Provide the (x, y) coordinate of the cell's center where the given text is located.  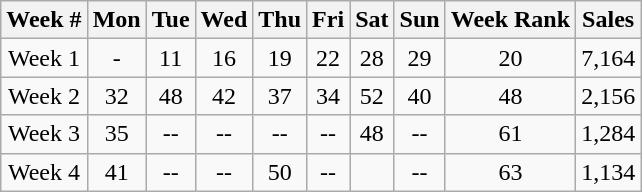
2,156 (608, 96)
Tue (170, 20)
Fri (328, 20)
41 (116, 172)
63 (510, 172)
1,134 (608, 172)
11 (170, 58)
Mon (116, 20)
1,284 (608, 134)
28 (372, 58)
16 (224, 58)
Sat (372, 20)
37 (280, 96)
Thu (280, 20)
7,164 (608, 58)
22 (328, 58)
34 (328, 96)
- (116, 58)
Week 1 (44, 58)
19 (280, 58)
35 (116, 134)
42 (224, 96)
Week Rank (510, 20)
61 (510, 134)
52 (372, 96)
50 (280, 172)
20 (510, 58)
40 (420, 96)
Sun (420, 20)
32 (116, 96)
Week 4 (44, 172)
Sales (608, 20)
29 (420, 58)
Wed (224, 20)
Week # (44, 20)
Week 3 (44, 134)
Week 2 (44, 96)
